Search for the cell housing the specified text and yield its [X, Y] center coordinate. 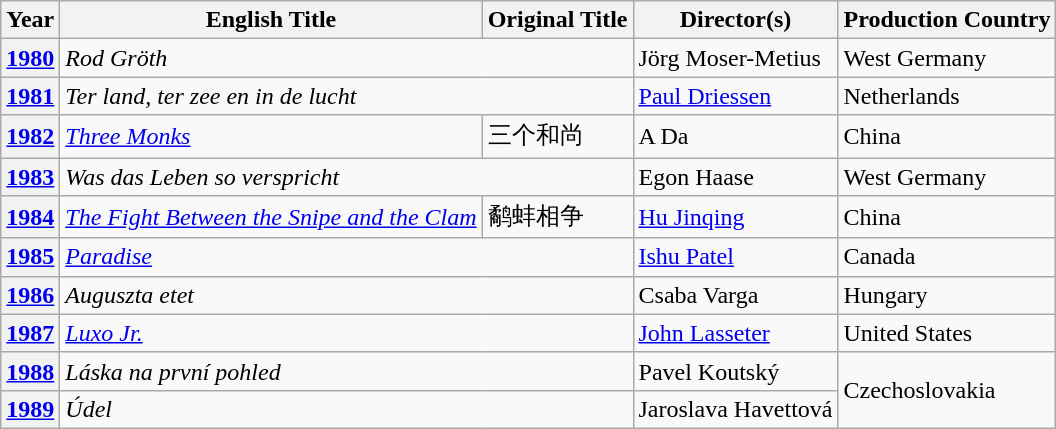
Údel [346, 409]
三个和尚 [558, 136]
1983 [30, 177]
1989 [30, 409]
Netherlands [947, 96]
English Title [271, 20]
Pavel Koutský [736, 371]
1980 [30, 58]
Paradise [346, 257]
Three Monks [271, 136]
1984 [30, 218]
Director(s) [736, 20]
Láska na první pohled [346, 371]
Egon Haase [736, 177]
1987 [30, 333]
Jaroslava Havettová [736, 409]
鹬蚌相争 [558, 218]
Canada [947, 257]
1986 [30, 295]
1988 [30, 371]
Hu Jinqing [736, 218]
Jörg Moser-Metius [736, 58]
1982 [30, 136]
Hungary [947, 295]
Ishu Patel [736, 257]
Production Country [947, 20]
Rod Gröth [346, 58]
Paul Driessen [736, 96]
John Lasseter [736, 333]
Auguszta etet [346, 295]
Original Title [558, 20]
1981 [30, 96]
Ter land, ter zee en in de lucht [346, 96]
Luxo Jr. [346, 333]
Year [30, 20]
United States [947, 333]
The Fight Between the Snipe and the Clam [271, 218]
1985 [30, 257]
Csaba Varga [736, 295]
Was das Leben so verspricht [346, 177]
A Da [736, 136]
Czechoslovakia [947, 390]
